Output the (x, y) coordinate of the center of the cell containing the given text.  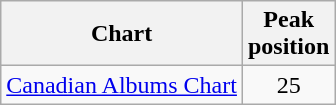
Peakposition (288, 34)
25 (288, 85)
Canadian Albums Chart (122, 85)
Chart (122, 34)
